Provide the (x, y) coordinate of the cell's center where the given text is located.  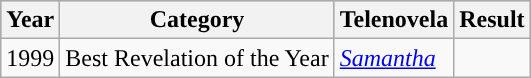
Category (197, 20)
Result (492, 20)
Best Revelation of the Year (197, 58)
1999 (30, 58)
Telenovela (394, 20)
Samantha (394, 58)
Year (30, 20)
